Find where the given text appears and provide that cell's center as [x, y] coordinate. 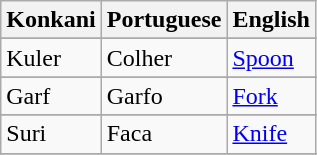
English [271, 20]
Portuguese [164, 20]
Suri [51, 134]
Garf [51, 96]
Konkani [51, 20]
Faca [164, 134]
Spoon [271, 58]
Knife [271, 134]
Kuler [51, 58]
Colher [164, 58]
Garfo [164, 96]
Fork [271, 96]
